Scan for the cell matching the given text and deliver its [X, Y] coordinate at center. 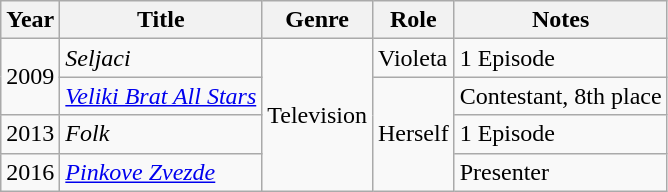
Presenter [560, 172]
Genre [318, 20]
Year [30, 20]
Violeta [413, 58]
Role [413, 20]
Pinkove Zvezde [161, 172]
Veliki Brat All Stars [161, 96]
2016 [30, 172]
Herself [413, 134]
Notes [560, 20]
Seljaci [161, 58]
2013 [30, 134]
2009 [30, 77]
Folk [161, 134]
Television [318, 115]
Contestant, 8th place [560, 96]
Title [161, 20]
